Determine the (x, y) coordinate at the center of the cell enclosing the given text.  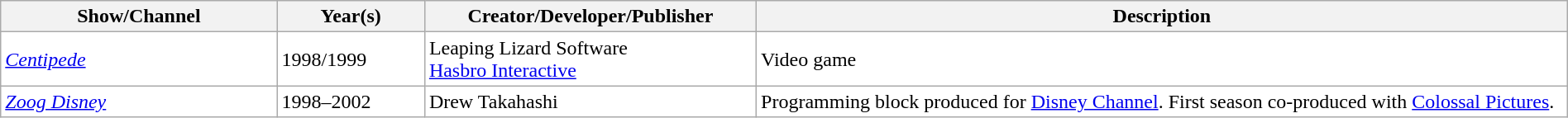
Creator/Developer/Publisher (590, 17)
Centipede (139, 59)
Leaping Lizard SoftwareHasbro Interactive (590, 59)
Video game (1163, 59)
1998/1999 (351, 59)
Description (1163, 17)
Zoog Disney (139, 101)
Drew Takahashi (590, 101)
Year(s) (351, 17)
Show/Channel (139, 17)
Programming block produced for Disney Channel. First season co-produced with Colossal Pictures. (1163, 101)
1998–2002 (351, 101)
